For the text-containing cell, return its midpoint in [x, y] coordinate format. 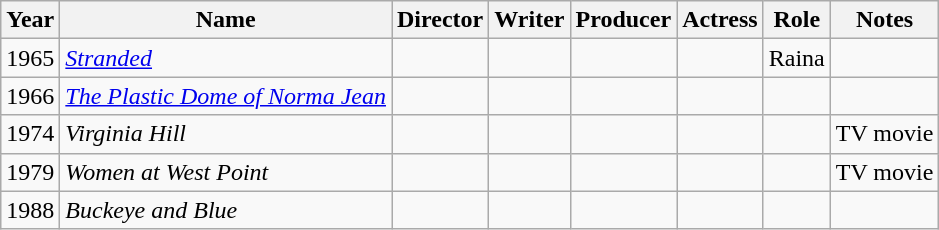
Year [30, 20]
1988 [30, 210]
Role [796, 20]
Raina [796, 58]
Stranded [226, 58]
1974 [30, 134]
The Plastic Dome of Norma Jean [226, 96]
Director [440, 20]
Buckeye and Blue [226, 210]
Writer [530, 20]
Producer [624, 20]
Virginia Hill [226, 134]
1979 [30, 172]
Women at West Point [226, 172]
1966 [30, 96]
Name [226, 20]
Notes [884, 20]
Actress [720, 20]
1965 [30, 58]
